From the cell containing the given text, extract its center point as [x, y] coordinate. 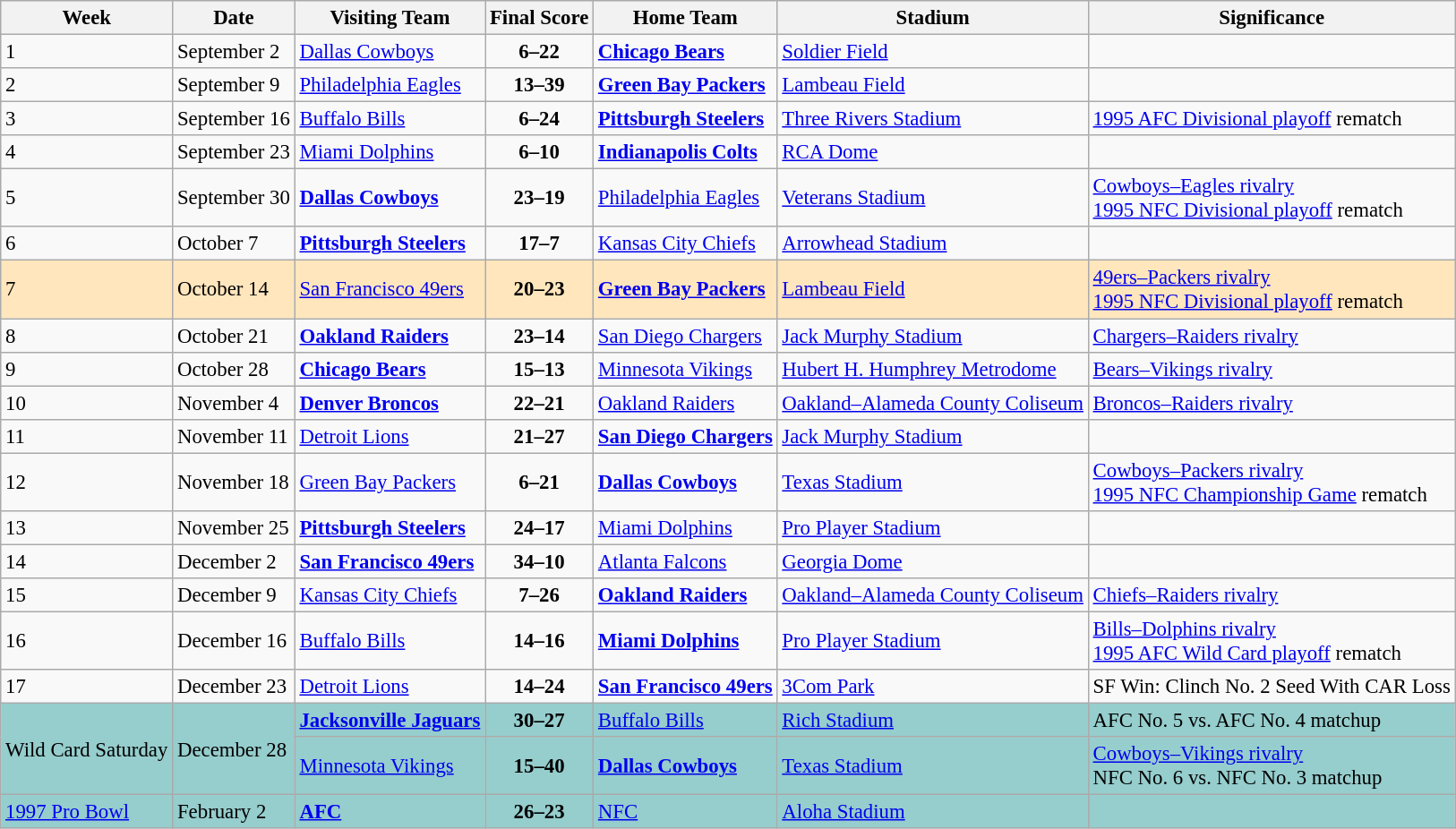
24–17 [539, 528]
Stadium [933, 18]
20–23 [539, 290]
12 [87, 482]
September 23 [234, 152]
November 18 [234, 482]
49ers–Packers rivalry1995 NFC Divisional playoff rematch [1272, 290]
15 [87, 595]
RCA Dome [933, 152]
September 2 [234, 52]
Chiefs–Raiders rivalry [1272, 595]
Georgia Dome [933, 561]
Hubert H. Humphrey Metrodome [933, 369]
14 [87, 561]
14–16 [539, 641]
6 [87, 244]
6–22 [539, 52]
3Com Park [933, 687]
6–21 [539, 482]
4 [87, 152]
14–24 [539, 687]
1995 AFC Divisional playoff rematch [1272, 119]
February 2 [234, 812]
9 [87, 369]
Wild Card Saturday [87, 749]
Three Rivers Stadium [933, 119]
6–24 [539, 119]
15–40 [539, 766]
AFC [390, 812]
SF Win: Clinch No. 2 Seed With CAR Loss [1272, 687]
October 28 [234, 369]
23–19 [539, 199]
1 [87, 52]
Date [234, 18]
Bears–Vikings rivalry [1272, 369]
Significance [1272, 18]
September 9 [234, 85]
1997 Pro Bowl [87, 812]
Chargers–Raiders rivalry [1272, 336]
Broncos–Raiders rivalry [1272, 403]
26–23 [539, 812]
Week [87, 18]
13 [87, 528]
3 [87, 119]
21–27 [539, 436]
October 14 [234, 290]
Final Score [539, 18]
7–26 [539, 595]
7 [87, 290]
23–14 [539, 336]
Bills–Dolphins rivalry1995 AFC Wild Card playoff rematch [1272, 641]
November 25 [234, 528]
Cowboys–Eagles rivalry1995 NFC Divisional playoff rematch [1272, 199]
13–39 [539, 85]
September 30 [234, 199]
December 9 [234, 595]
Home Team [686, 18]
17 [87, 687]
5 [87, 199]
October 21 [234, 336]
November 11 [234, 436]
September 16 [234, 119]
October 7 [234, 244]
11 [87, 436]
December 23 [234, 687]
22–21 [539, 403]
Atlanta Falcons [686, 561]
December 16 [234, 641]
Soldier Field [933, 52]
16 [87, 641]
8 [87, 336]
Cowboys–Vikings rivalryNFC No. 6 vs. NFC No. 3 matchup [1272, 766]
34–10 [539, 561]
6–10 [539, 152]
AFC No. 5 vs. AFC No. 4 matchup [1272, 721]
2 [87, 85]
Rich Stadium [933, 721]
Jacksonville Jaguars [390, 721]
Cowboys–Packers rivalry1995 NFC Championship Game rematch [1272, 482]
November 4 [234, 403]
10 [87, 403]
17–7 [539, 244]
Arrowhead Stadium [933, 244]
15–13 [539, 369]
NFC [686, 812]
December 28 [234, 749]
December 2 [234, 561]
30–27 [539, 721]
Veterans Stadium [933, 199]
Indianapolis Colts [686, 152]
Visiting Team [390, 18]
Denver Broncos [390, 403]
Aloha Stadium [933, 812]
